Detect which cell encompasses the target text, then output its [X, Y] center coordinate. 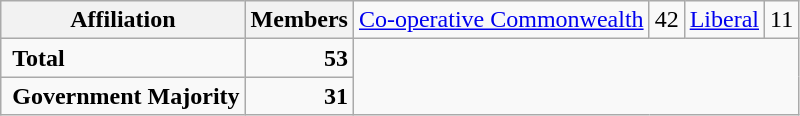
Total [123, 58]
11 [782, 20]
Government Majority [123, 96]
Co-operative Commonwealth [501, 20]
Members [299, 20]
53 [299, 58]
31 [299, 96]
Affiliation [123, 20]
Liberal [724, 20]
42 [666, 20]
